Extract the (X, Y) coordinate from the center of the cell holding the provided text.  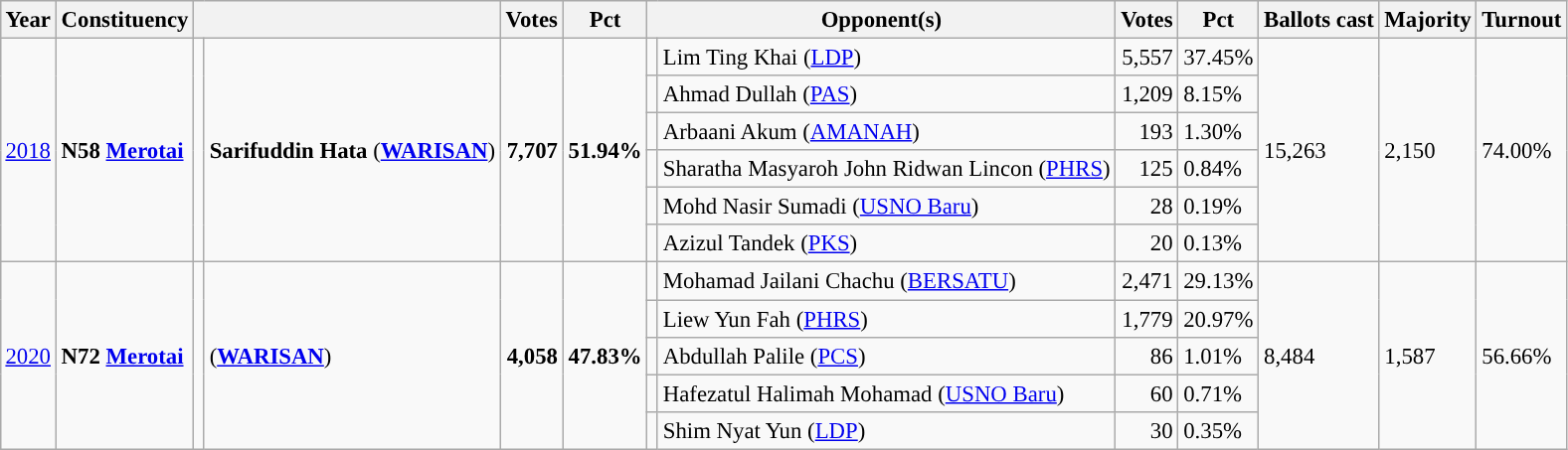
1.30% (1219, 132)
2020 (28, 356)
60 (1147, 393)
N72 Merotai (124, 356)
0.71% (1219, 393)
8,484 (1318, 356)
Sarifuddin Hata (WARISAN) (352, 150)
1,209 (1147, 94)
0.84% (1219, 169)
2,471 (1147, 281)
29.13% (1219, 281)
Azizul Tandek (PKS) (886, 243)
Majority (1428, 20)
7,707 (531, 150)
0.19% (1219, 207)
51.94% (605, 150)
74.00% (1521, 150)
Mohamad Jailani Chachu (BERSATU) (886, 281)
Lim Ting Khai (LDP) (886, 57)
37.45% (1219, 57)
2018 (28, 150)
47.83% (605, 356)
Hafezatul Halimah Mohamad (USNO Baru) (886, 393)
0.35% (1219, 430)
56.66% (1521, 356)
28 (1147, 207)
193 (1147, 132)
Ballots cast (1318, 20)
Year (28, 20)
86 (1147, 356)
Ahmad Dullah (PAS) (886, 94)
1,779 (1147, 319)
N58 Merotai (124, 150)
1,587 (1428, 356)
0.13% (1219, 243)
Shim Nyat Yun (LDP) (886, 430)
1.01% (1219, 356)
Constituency (124, 20)
20 (1147, 243)
4,058 (531, 356)
2,150 (1428, 150)
Arbaani Akum (AMANAH) (886, 132)
15,263 (1318, 150)
Sharatha Masyaroh John Ridwan Lincon (PHRS) (886, 169)
Mohd Nasir Sumadi (USNO Baru) (886, 207)
Abdullah Palile (PCS) (886, 356)
20.97% (1219, 319)
125 (1147, 169)
8.15% (1219, 94)
Turnout (1521, 20)
30 (1147, 430)
5,557 (1147, 57)
(WARISAN) (352, 356)
Opponent(s) (881, 20)
Liew Yun Fah (PHRS) (886, 319)
